Scan for the cell matching the given text and deliver its (X, Y) coordinate at center. 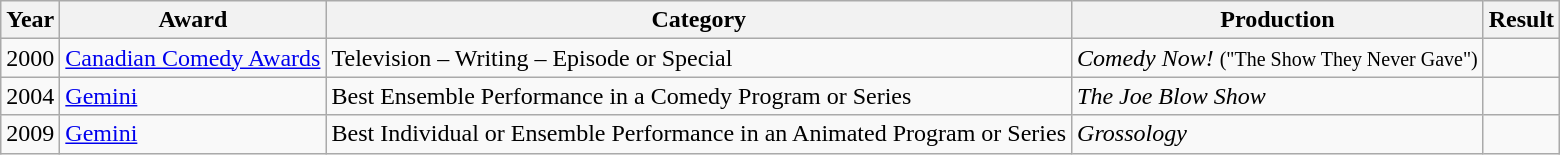
Production (1278, 20)
2004 (30, 96)
Year (30, 20)
Category (699, 20)
2000 (30, 58)
Comedy Now! ("The Show They Never Gave") (1278, 58)
Grossology (1278, 134)
Canadian Comedy Awards (193, 58)
Best Individual or Ensemble Performance in an Animated Program or Series (699, 134)
Result (1521, 20)
Award (193, 20)
Television – Writing – Episode or Special (699, 58)
2009 (30, 134)
The Joe Blow Show (1278, 96)
Best Ensemble Performance in a Comedy Program or Series (699, 96)
